Find where the given text appears and provide that cell's center as (X, Y) coordinate. 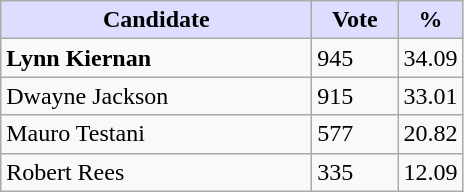
12.09 (430, 172)
915 (355, 96)
34.09 (430, 58)
Mauro Testani (156, 134)
Candidate (156, 20)
Lynn Kiernan (156, 58)
% (430, 20)
577 (355, 134)
945 (355, 58)
Dwayne Jackson (156, 96)
Vote (355, 20)
335 (355, 172)
33.01 (430, 96)
20.82 (430, 134)
Robert Rees (156, 172)
